Identify which cell holds the provided text, then report its [X, Y] central coordinate. 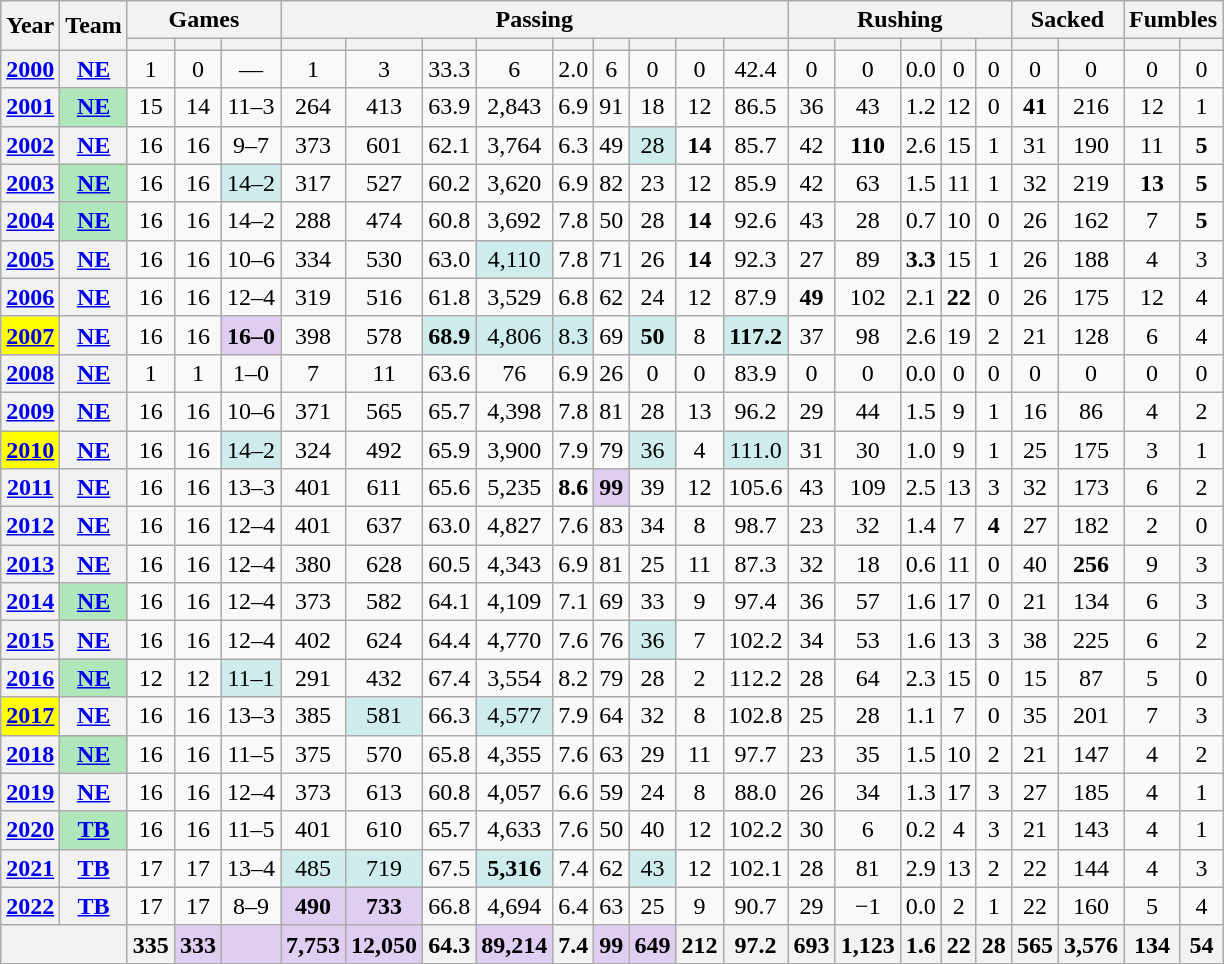
2001 [30, 107]
109 [868, 488]
65.9 [450, 449]
89 [868, 259]
0.2 [920, 830]
71 [612, 259]
67.5 [450, 868]
4,694 [514, 906]
39 [652, 488]
8–9 [250, 906]
264 [314, 107]
4,343 [514, 564]
117.2 [756, 335]
212 [700, 944]
66.8 [450, 906]
102.8 [756, 716]
92.3 [756, 259]
128 [1090, 335]
291 [314, 678]
65.8 [450, 754]
1–0 [250, 373]
628 [384, 564]
2014 [30, 602]
190 [1090, 145]
333 [198, 944]
530 [384, 259]
582 [384, 602]
1.1 [920, 716]
92.6 [756, 221]
474 [384, 221]
64.3 [450, 944]
13–4 [250, 868]
2021 [30, 868]
4,110 [514, 259]
4,806 [514, 335]
33.3 [450, 69]
4,770 [514, 640]
Games [204, 20]
144 [1090, 868]
385 [314, 716]
41 [1034, 107]
88.0 [756, 792]
6.6 [574, 792]
2019 [30, 792]
Sacked [1067, 20]
105.6 [756, 488]
143 [1090, 830]
3,529 [514, 297]
97.2 [756, 944]
85.7 [756, 145]
87.9 [756, 297]
2,843 [514, 107]
317 [314, 183]
19 [958, 335]
334 [314, 259]
2020 [30, 830]
219 [1090, 183]
375 [314, 754]
9–7 [250, 145]
693 [812, 944]
11–1 [250, 678]
3,620 [514, 183]
1.0 [920, 449]
2012 [30, 526]
66.3 [450, 716]
64.4 [450, 640]
3,692 [514, 221]
1.4 [920, 526]
3,554 [514, 678]
188 [1090, 259]
60.2 [450, 183]
2.3 [920, 678]
82 [612, 183]
−1 [868, 906]
4,057 [514, 792]
3.3 [920, 259]
2004 [30, 221]
611 [384, 488]
516 [384, 297]
Fumbles [1174, 20]
68.9 [450, 335]
490 [314, 906]
98 [868, 335]
11–3 [250, 107]
2006 [30, 297]
6.8 [574, 297]
4,109 [514, 602]
2003 [30, 183]
288 [314, 221]
83 [612, 526]
256 [1090, 564]
2005 [30, 259]
624 [384, 640]
86.5 [756, 107]
733 [384, 906]
2017 [30, 716]
2013 [30, 564]
44 [868, 411]
85.9 [756, 183]
2011 [30, 488]
12,050 [384, 944]
6.4 [574, 906]
7.1 [574, 602]
97.7 [756, 754]
2000 [30, 69]
90.7 [756, 906]
0.6 [920, 564]
1.3 [920, 792]
398 [314, 335]
4,355 [514, 754]
613 [384, 792]
2009 [30, 411]
111.0 [756, 449]
38 [1034, 640]
3,900 [514, 449]
162 [1090, 221]
37 [812, 335]
87.3 [756, 564]
110 [868, 145]
5,235 [514, 488]
2007 [30, 335]
2.5 [920, 488]
61.8 [450, 297]
7,753 [314, 944]
97.4 [756, 602]
Passing [535, 20]
485 [314, 868]
4,577 [514, 716]
86 [1090, 411]
16–0 [250, 335]
2002 [30, 145]
4,398 [514, 411]
89,214 [514, 944]
2022 [30, 906]
64.1 [450, 602]
185 [1090, 792]
601 [384, 145]
581 [384, 716]
201 [1090, 716]
324 [314, 449]
1.2 [920, 107]
42.4 [756, 69]
65.6 [450, 488]
2008 [30, 373]
371 [314, 411]
2010 [30, 449]
Team [94, 26]
2.1 [920, 297]
492 [384, 449]
59 [612, 792]
33 [652, 602]
2.9 [920, 868]
4,633 [514, 830]
0.7 [920, 221]
— [250, 69]
173 [1090, 488]
319 [314, 297]
2016 [30, 678]
87 [1090, 678]
380 [314, 564]
8.6 [574, 488]
Rushing [900, 20]
5,316 [514, 868]
67.4 [450, 678]
83.9 [756, 373]
637 [384, 526]
182 [1090, 526]
8.2 [574, 678]
402 [314, 640]
335 [150, 944]
91 [612, 107]
2.0 [574, 69]
413 [384, 107]
2018 [30, 754]
98.7 [756, 526]
225 [1090, 640]
570 [384, 754]
2015 [30, 640]
62.1 [450, 145]
147 [1090, 754]
57 [868, 602]
96.2 [756, 411]
3,764 [514, 145]
63.9 [450, 107]
102 [868, 297]
1,123 [868, 944]
610 [384, 830]
6.3 [574, 145]
54 [1201, 944]
216 [1090, 107]
3,576 [1090, 944]
649 [652, 944]
53 [868, 640]
112.2 [756, 678]
60.5 [450, 564]
160 [1090, 906]
63.6 [450, 373]
4,827 [514, 526]
102.1 [756, 868]
Year [30, 26]
578 [384, 335]
432 [384, 678]
719 [384, 868]
8.3 [574, 335]
527 [384, 183]
